Pinpoint the cell where the given text exists, returning its [X, Y] midpoint coordinate. 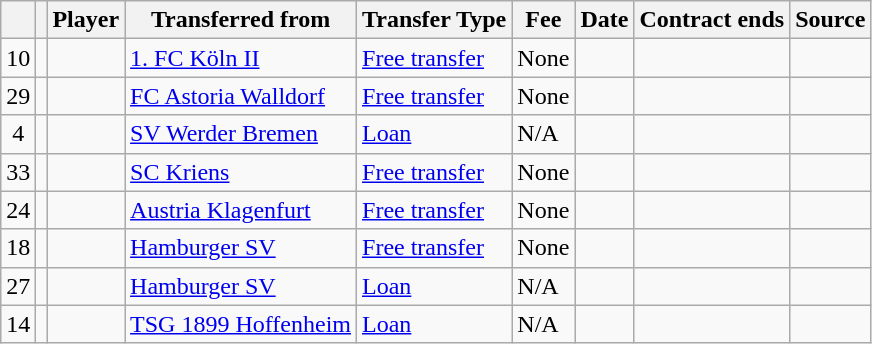
Transfer Type [434, 20]
FC Astoria Walldorf [241, 96]
14 [18, 324]
1. FC Köln II [241, 58]
TSG 1899 Hoffenheim [241, 324]
27 [18, 286]
33 [18, 172]
Source [830, 20]
Transferred from [241, 20]
29 [18, 96]
Date [604, 20]
Player [86, 20]
Austria Klagenfurt [241, 210]
24 [18, 210]
10 [18, 58]
SV Werder Bremen [241, 134]
Contract ends [712, 20]
Fee [544, 20]
18 [18, 248]
4 [18, 134]
SC Kriens [241, 172]
